Return the (X, Y) coordinate for the center point of the cell that contains the specified text.  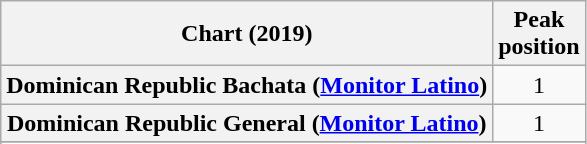
Chart (2019) (247, 34)
Peakposition (539, 34)
Dominican Republic Bachata (Monitor Latino) (247, 85)
Dominican Republic General (Monitor Latino) (247, 123)
